For the text-containing cell, return its midpoint in (x, y) coordinate format. 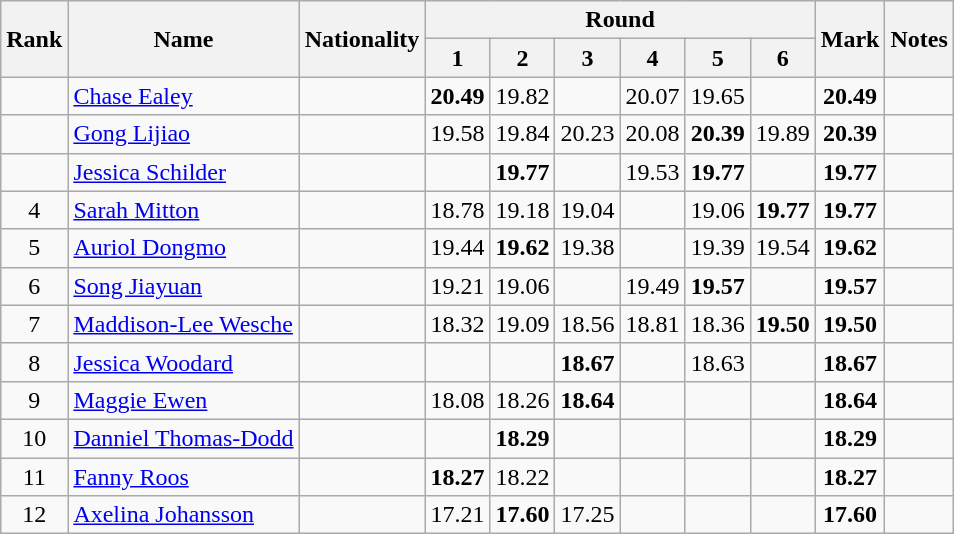
Nationality (362, 39)
18.78 (458, 210)
19.49 (652, 286)
Name (184, 39)
19.65 (718, 96)
19.53 (652, 172)
17.25 (588, 515)
Song Jiayuan (184, 286)
19.04 (588, 210)
Danniel Thomas-Dodd (184, 438)
19.18 (522, 210)
Round (620, 20)
17.21 (458, 515)
Rank (34, 39)
3 (588, 58)
9 (34, 400)
7 (34, 324)
20.07 (652, 96)
19.84 (522, 134)
Jessica Schilder (184, 172)
18.22 (522, 477)
19.38 (588, 248)
18.26 (522, 400)
11 (34, 477)
18.36 (718, 324)
18.56 (588, 324)
18.32 (458, 324)
Notes (919, 39)
19.82 (522, 96)
18.08 (458, 400)
Fanny Roos (184, 477)
19.89 (782, 134)
19.58 (458, 134)
19.54 (782, 248)
Maggie Ewen (184, 400)
2 (522, 58)
10 (34, 438)
19.21 (458, 286)
20.23 (588, 134)
18.63 (718, 362)
Chase Ealey (184, 96)
19.39 (718, 248)
20.08 (652, 134)
Gong Lijiao (184, 134)
Jessica Woodard (184, 362)
19.44 (458, 248)
1 (458, 58)
8 (34, 362)
Mark (850, 39)
Sarah Mitton (184, 210)
Maddison-Lee Wesche (184, 324)
Auriol Dongmo (184, 248)
19.09 (522, 324)
Axelina Johansson (184, 515)
12 (34, 515)
18.81 (652, 324)
